Search for the cell housing the specified text and yield its [x, y] center coordinate. 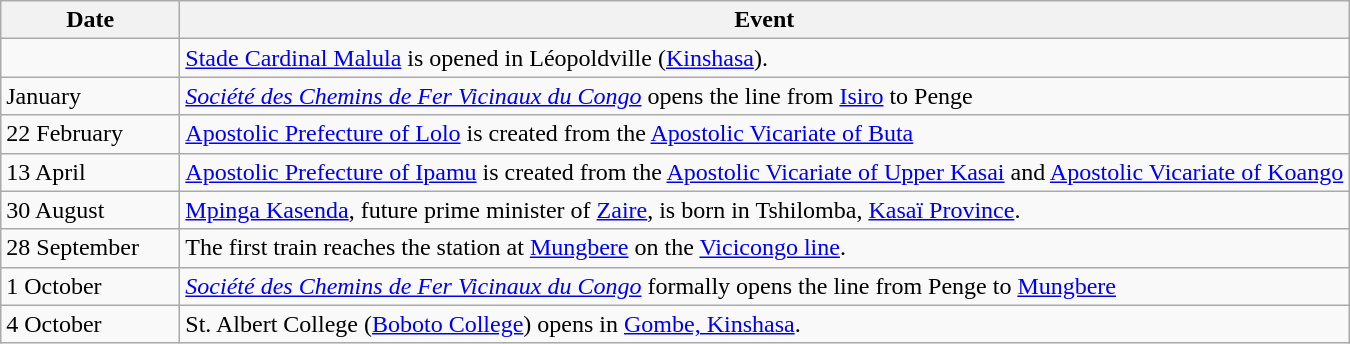
22 February [90, 134]
Apostolic Prefecture of Ipamu is created from the Apostolic Vicariate of Upper Kasai and Apostolic Vicariate of Koango [764, 172]
4 October [90, 324]
St. Albert College (Boboto College) opens in Gombe, Kinshasa. [764, 324]
Société des Chemins de Fer Vicinaux du Congo opens the line from Isiro to Penge [764, 96]
Apostolic Prefecture of Lolo is created from the Apostolic Vicariate of Buta [764, 134]
Event [764, 20]
1 October [90, 286]
28 September [90, 248]
January [90, 96]
Mpinga Kasenda, future prime minister of Zaire, is born in Tshilomba, Kasaï Province. [764, 210]
13 April [90, 172]
Société des Chemins de Fer Vicinaux du Congo formally opens the line from Penge to Mungbere [764, 286]
The first train reaches the station at Mungbere on the Vicicongo line. [764, 248]
Date [90, 20]
Stade Cardinal Malula is opened in Léopoldville (Kinshasa). [764, 58]
30 August [90, 210]
